Detect which cell encompasses the target text, then output its (x, y) center coordinate. 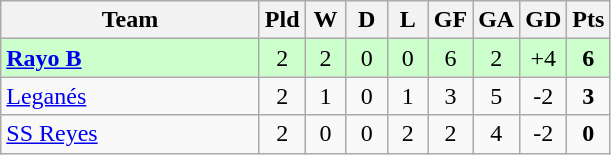
Rayo B (130, 58)
SS Reyes (130, 134)
Pld (282, 20)
GD (544, 20)
GF (450, 20)
L (408, 20)
5 (496, 96)
4 (496, 134)
+4 (544, 58)
GA (496, 20)
W (326, 20)
D (366, 20)
Team (130, 20)
Pts (588, 20)
Leganés (130, 96)
